Provide the (x, y) coordinate of the cell's center where the given text is located.  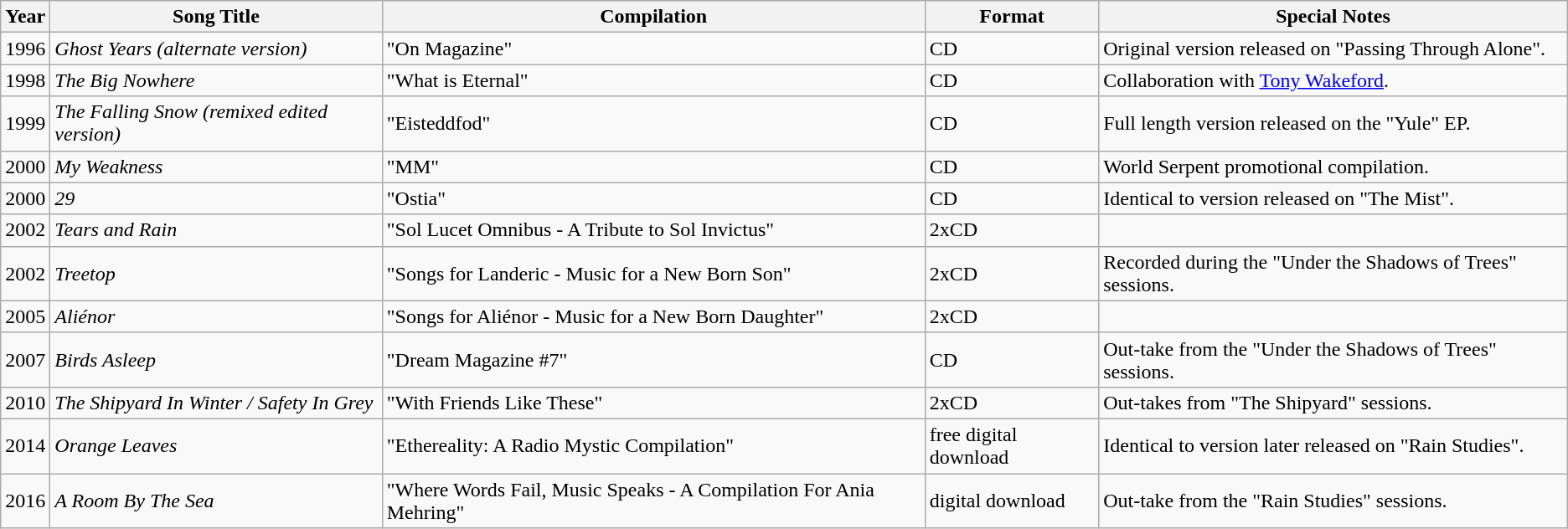
2010 (25, 403)
Orange Leaves (216, 445)
World Serpent promotional compilation. (1333, 167)
Birds Asleep (216, 360)
The Shipyard In Winter / Safety In Grey (216, 403)
1996 (25, 49)
Format (1012, 17)
My Weakness (216, 167)
2007 (25, 360)
"Sol Lucet Omnibus - A Tribute to Sol Invictus" (653, 230)
Original version released on "Passing Through Alone". (1333, 49)
"On Magazine" (653, 49)
free digital download (1012, 445)
Aliénor (216, 316)
"MM" (653, 167)
"Dream Magazine #7" (653, 360)
"Songs for Aliénor - Music for a New Born Daughter" (653, 316)
Tears and Rain (216, 230)
Full length version released on the "Yule" EP. (1333, 124)
Collaboration with Tony Wakeford. (1333, 80)
"Where Words Fail, Music Speaks - A Compilation For Ania Mehring" (653, 501)
1999 (25, 124)
"With Friends Like These" (653, 403)
Year (25, 17)
Out-take from the "Under the Shadows of Trees" sessions. (1333, 360)
"Ostia" (653, 198)
Identical to version later released on "Rain Studies". (1333, 445)
2005 (25, 316)
Out-takes from "The Shipyard" sessions. (1333, 403)
1998 (25, 80)
Out-take from the "Rain Studies" sessions. (1333, 501)
Recorded during the "Under the Shadows of Trees" sessions. (1333, 273)
Ghost Years (alternate version) (216, 49)
Compilation (653, 17)
"Songs for Landeric - Music for a New Born Son" (653, 273)
2014 (25, 445)
29 (216, 198)
The Big Nowhere (216, 80)
Song Title (216, 17)
"What is Eternal" (653, 80)
"Eisteddfod" (653, 124)
Identical to version released on "The Mist". (1333, 198)
2016 (25, 501)
"Ethereality: A Radio Mystic Compilation" (653, 445)
A Room By The Sea (216, 501)
Special Notes (1333, 17)
The Falling Snow (remixed edited version) (216, 124)
Treetop (216, 273)
digital download (1012, 501)
